Determine the (x, y) coordinate at the center of the cell enclosing the given text.  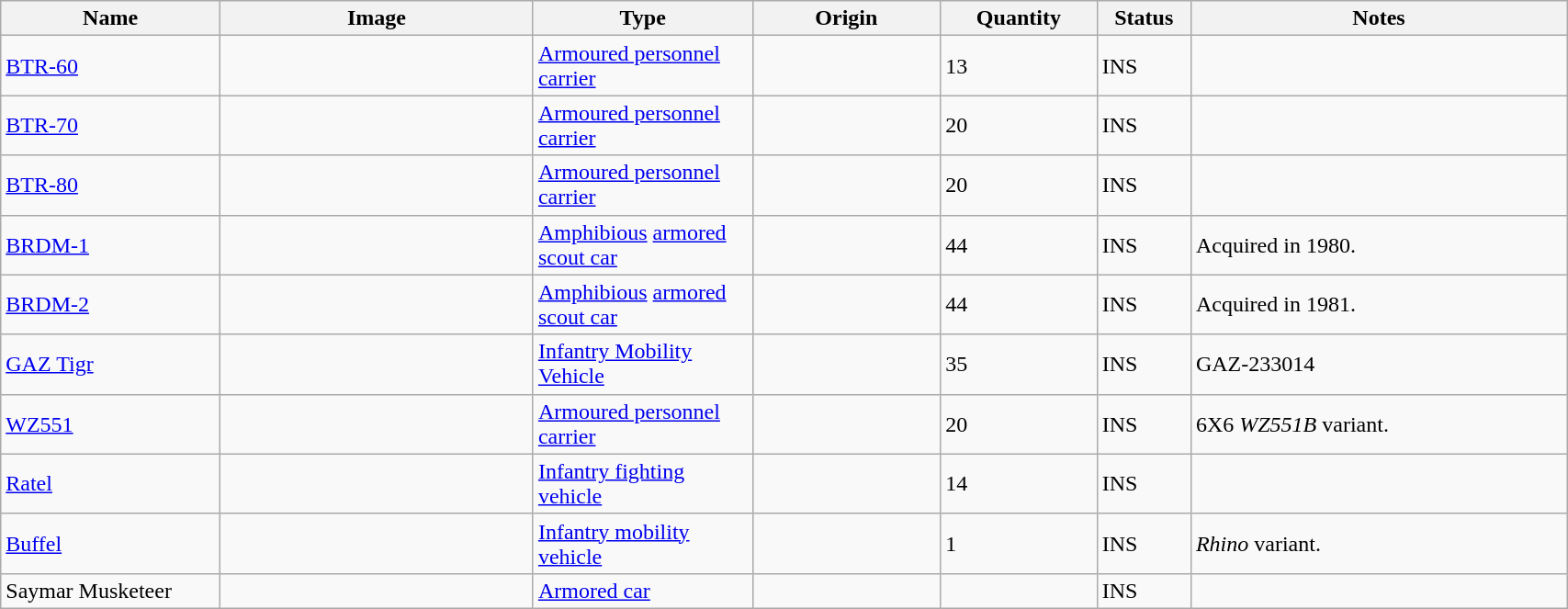
BTR-60 (110, 66)
GAZ-233014 (1378, 364)
Saymar Musketeer (110, 591)
Acquired in 1981. (1378, 305)
WZ551 (110, 424)
Type (643, 18)
Acquired in 1980. (1378, 244)
BTR-70 (110, 125)
Quantity (1019, 18)
35 (1019, 364)
Buffel (110, 544)
BRDM-2 (110, 305)
Infantry mobility vehicle (643, 544)
Rhino variant. (1378, 544)
Ratel (110, 483)
14 (1019, 483)
13 (1019, 66)
BRDM-1 (110, 244)
Notes (1378, 18)
Armored car (643, 591)
1 (1019, 544)
Origin (847, 18)
Infantry Mobility Vehicle (643, 364)
BTR-80 (110, 186)
Status (1144, 18)
Name (110, 18)
Infantry fighting vehicle (643, 483)
GAZ Tigr (110, 364)
6X6 WZ551B variant. (1378, 424)
Image (377, 18)
